From the cell containing the given text, extract its center point as [x, y] coordinate. 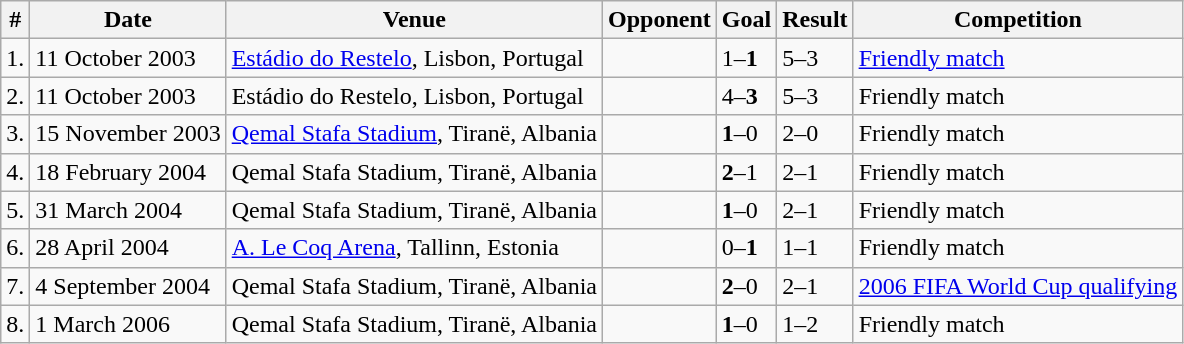
4. [16, 172]
4–3 [746, 96]
Goal [746, 20]
15 November 2003 [128, 134]
5. [16, 210]
31 March 2004 [128, 210]
4 September 2004 [128, 286]
3. [16, 134]
Result [815, 20]
8. [16, 324]
6. [16, 248]
18 February 2004 [128, 172]
# [16, 20]
1–2 [815, 324]
Competition [1018, 20]
1. [16, 58]
Date [128, 20]
0–1 [746, 248]
2. [16, 96]
Venue [414, 20]
1 March 2006 [128, 324]
Opponent [660, 20]
7. [16, 286]
28 April 2004 [128, 248]
2006 FIFA World Cup qualifying [1018, 286]
A. Le Coq Arena, Tallinn, Estonia [414, 248]
